Search for the cell housing the specified text and yield its (X, Y) center coordinate. 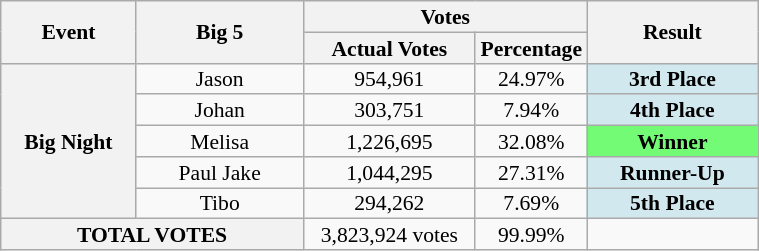
Johan (220, 110)
27.31% (531, 172)
7.94% (531, 110)
954,961 (389, 78)
303,751 (389, 110)
99.99% (531, 234)
3rd Place (672, 78)
Percentage (531, 48)
32.08% (531, 142)
Result (672, 32)
Actual Votes (389, 48)
3,823,924 votes (389, 234)
1,044,295 (389, 172)
5th Place (672, 204)
Winner (672, 142)
Event (68, 32)
294,262 (389, 204)
Big 5 (220, 32)
Melisa (220, 142)
4th Place (672, 110)
7.69% (531, 204)
Jason (220, 78)
Big Night (68, 141)
TOTAL VOTES (152, 234)
Runner-Up (672, 172)
Tibo (220, 204)
Votes (445, 16)
Paul Jake (220, 172)
1,226,695 (389, 142)
24.97% (531, 78)
